Identify which cell holds the provided text, then report its [x, y] central coordinate. 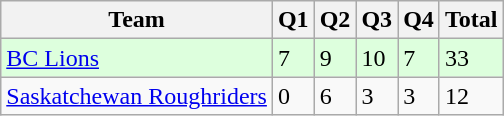
33 [471, 58]
BC Lions [137, 58]
Saskatchewan Roughriders [137, 96]
Q2 [335, 20]
Total [471, 20]
6 [335, 96]
12 [471, 96]
Team [137, 20]
Q3 [377, 20]
10 [377, 58]
Q1 [293, 20]
9 [335, 58]
0 [293, 96]
Q4 [419, 20]
